Pinpoint the cell where the given text exists, returning its (x, y) midpoint coordinate. 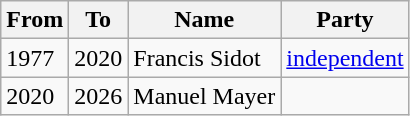
Manuel Mayer (204, 96)
Party (345, 20)
Francis Sidot (204, 58)
Name (204, 20)
2026 (98, 96)
1977 (35, 58)
From (35, 20)
To (98, 20)
independent (345, 58)
